Return the [X, Y] coordinate for the center point of the cell that contains the specified text.  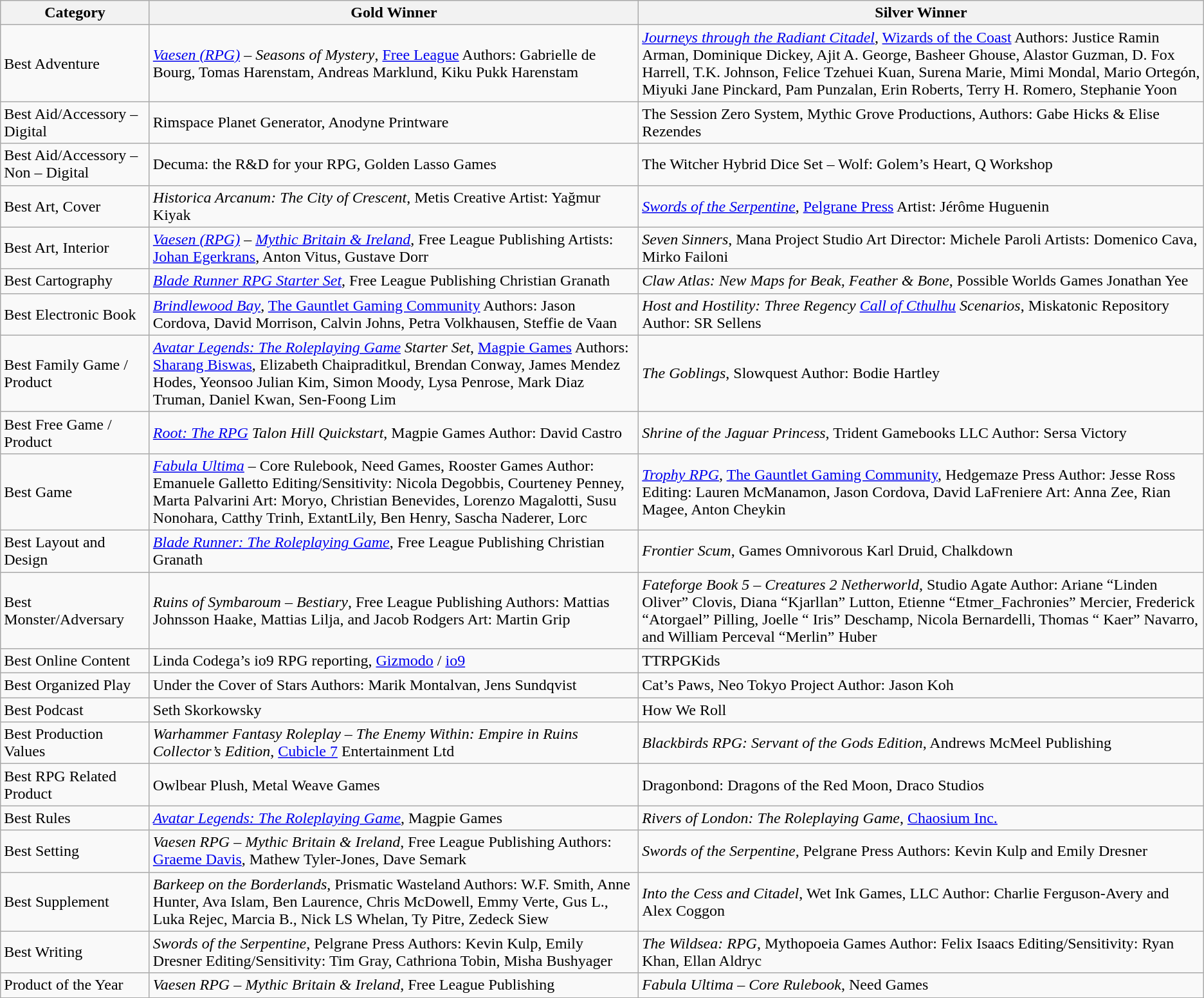
Into the Cess and Citadel, Wet Ink Games, LLC Author: Charlie Ferguson-Avery and Alex Coggon [921, 902]
Vaesen RPG – Mythic Britain & Ireland, Free League Publishing Authors: Graeme Davis, Mathew Tyler-Jones, Dave Semark [394, 851]
Cat’s Paws, Neo Tokyo Project Author: Jason Koh [921, 685]
Best Game [75, 491]
Dragonbond: Dragons of the Red Moon, Draco Studios [921, 785]
Avatar Legends: The Roleplaying Game, Magpie Games [394, 818]
Best Electronic Book [75, 314]
Root: The RPG Talon Hill Quickstart, Magpie Games Author: David Castro [394, 432]
Best Production Values [75, 743]
Best Setting [75, 851]
Best Free Game / Product [75, 432]
Owlbear Plush, Metal Weave Games [394, 785]
Swords of the Serpentine, Pelgrane Press Artist: Jérôme Huguenin [921, 206]
Linda Codega’s io9 RPG reporting, Gizmodo / io9 [394, 661]
Claw Atlas: New Maps for Beak, Feather & Bone, Possible Worlds Games Jonathan Yee [921, 281]
Silver Winner [921, 13]
Rivers of London: The Roleplaying Game, Chaosium Inc. [921, 818]
Best Supplement [75, 902]
Vaesen RPG – Mythic Britain & Ireland, Free League Publishing [394, 985]
Ruins of Symbaroum – Bestiary, Free League Publishing Authors: Mattias Johnsson Haake, Mattias Lilja, and Jacob Rodgers Art: Martin Grip [394, 611]
Category [75, 13]
How We Roll [921, 710]
Best Online Content [75, 661]
The Wildsea: RPG, Mythopoeia Games Author: Felix Isaacs Editing/Sensitivity: Ryan Khan, Ellan Aldryc [921, 952]
Warhammer Fantasy Roleplay – The Enemy Within: Empire in Ruins Collector’s Edition, Cubicle 7 Entertainment Ltd [394, 743]
Frontier Scum, Games Omnivorous Karl Druid, Chalkdown [921, 550]
Best Monster/Adversary [75, 611]
Brindlewood Bay, The Gauntlet Gaming Community Authors: Jason Cordova, David Morrison, Calvin Johns, Petra Volkhausen, Steffie de Vaan [394, 314]
Historica Arcanum: The City of Crescent, Metis Creative Artist: Yağmur Kiyak [394, 206]
Best Family Game / Product [75, 373]
The Goblings, Slowquest Author: Bodie Hartley [921, 373]
Vaesen (RPG) – Mythic Britain & Ireland, Free League Publishing Artists: Johan Egerkrans, Anton Vitus, Gustave Dorr [394, 248]
Best Cartography [75, 281]
Decuma: the R&D for your RPG, Golden Lasso Games [394, 165]
Best Organized Play [75, 685]
The Session Zero System, Mythic Grove Productions, Authors: Gabe Hicks & Elise Rezendes [921, 122]
Host and Hostility: Three Regency Call of Cthulhu Scenarios, Miskatonic Repository Author: SR Sellens [921, 314]
Best Aid/Accessory – Non – Digital [75, 165]
Best Writing [75, 952]
Best Adventure [75, 63]
Rimspace Planet Generator, Anodyne Printware [394, 122]
Vaesen (RPG) – Seasons of Mystery, Free League Authors: Gabrielle de Bourg, Tomas Harenstam, Andreas Marklund, Kiku Pukk Harenstam [394, 63]
Blade Runner: The Roleplaying Game, Free League Publishing Christian Granath [394, 550]
Fabula Ultima – Core Rulebook, Need Games [921, 985]
The Witcher Hybrid Dice Set – Wolf: Golem’s Heart, Q Workshop [921, 165]
Best Rules [75, 818]
Best Art, Cover [75, 206]
Best Layout and Design [75, 550]
Seven Sinners, Mana Project Studio Art Director: Michele Paroli Artists: Domenico Cava, Mirko Failoni [921, 248]
Under the Cover of Stars Authors: Marik Montalvan, Jens Sundqvist [394, 685]
TTRPGKids [921, 661]
Seth Skorkowsky [394, 710]
Product of the Year [75, 985]
Best RPG Related Product [75, 785]
Best Art, Interior [75, 248]
Shrine of the Jaguar Princess, Trident Gamebooks LLC Author: Sersa Victory [921, 432]
Swords of the Serpentine, Pelgrane Press Authors: Kevin Kulp, Emily Dresner Editing/Sensitivity: Tim Gray, Cathriona Tobin, Misha Bushyager [394, 952]
Best Podcast [75, 710]
Blade Runner RPG Starter Set, Free League Publishing Christian Granath [394, 281]
Swords of the Serpentine, Pelgrane Press Authors: Kevin Kulp and Emily Dresner [921, 851]
Best Aid/Accessory – Digital [75, 122]
Gold Winner [394, 13]
Blackbirds RPG: Servant of the Gods Edition, Andrews McMeel Publishing [921, 743]
